Identify which cell holds the provided text, then report its [x, y] central coordinate. 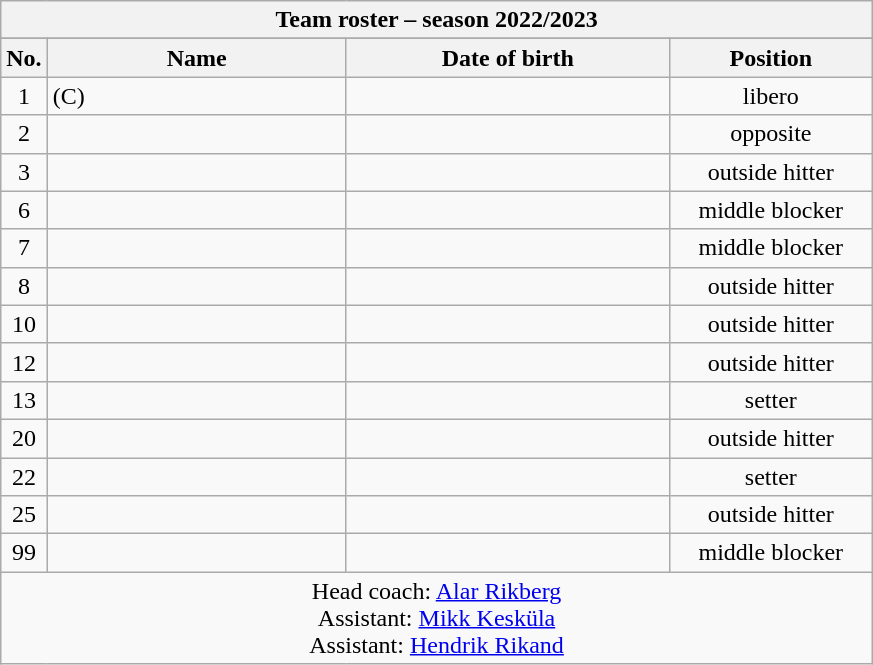
25 [24, 515]
10 [24, 324]
libero [770, 96]
Date of birth [508, 58]
12 [24, 362]
3 [24, 172]
22 [24, 477]
Name [196, 58]
7 [24, 248]
opposite [770, 134]
Position [770, 58]
20 [24, 438]
Head coach: Alar RikbergAssistant: Mikk KeskülaAssistant: Hendrik Rikand [437, 618]
No. [24, 58]
99 [24, 553]
1 [24, 96]
13 [24, 400]
6 [24, 210]
Team roster – season 2022/2023 [437, 20]
8 [24, 286]
(C) [196, 96]
2 [24, 134]
